Locate the cell with the specified text and output its (x, y) center coordinate. 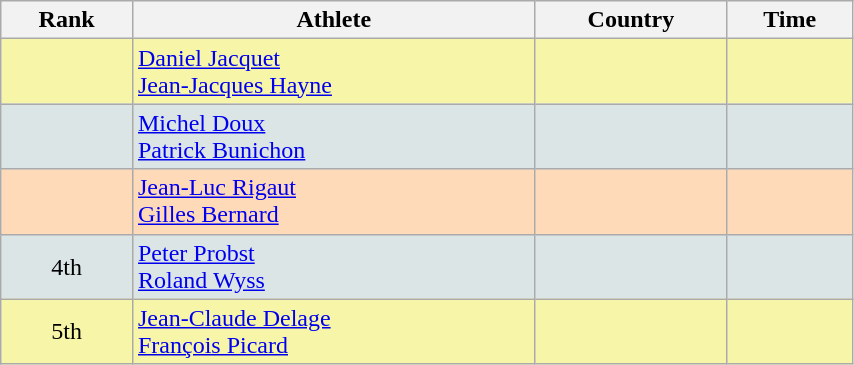
5th (67, 332)
Michel DouxPatrick Bunichon (333, 136)
Daniel JacquetJean-Jacques Hayne (333, 72)
Rank (67, 20)
Athlete (333, 20)
Jean-Luc RigautGilles Bernard (333, 202)
Country (631, 20)
Peter ProbstRoland Wyss (333, 266)
Time (790, 20)
4th (67, 266)
Jean-Claude DelageFrançois Picard (333, 332)
